Pinpoint the cell where the given text exists, returning its (x, y) midpoint coordinate. 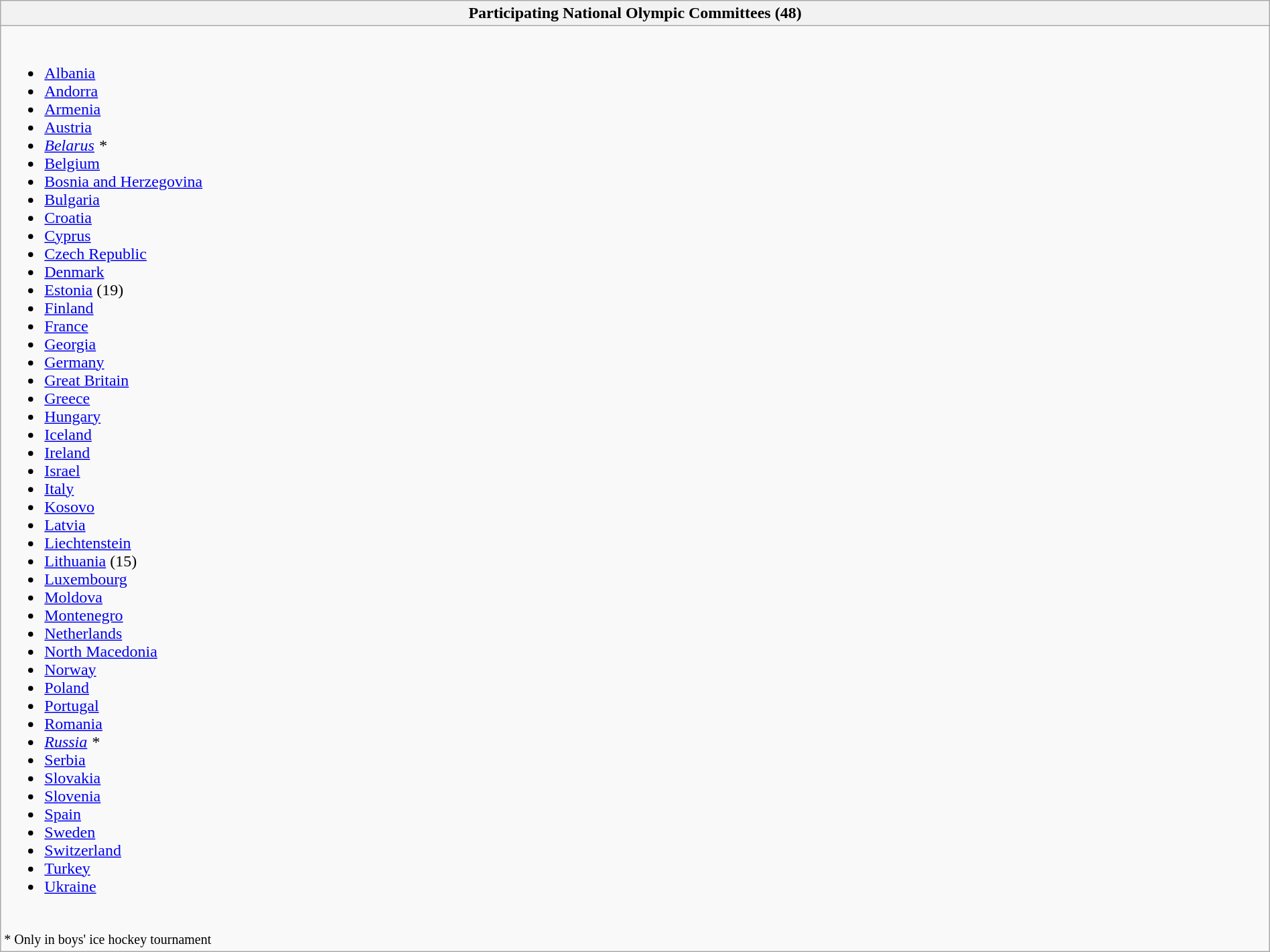
Participating National Olympic Committees (48) (635, 13)
